Determine the (x, y) coordinate at the center of the cell enclosing the given text.  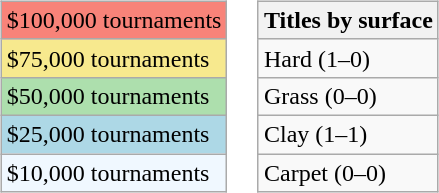
$75,000 tournaments (114, 58)
$10,000 tournaments (114, 173)
$50,000 tournaments (114, 96)
Clay (1–1) (348, 134)
$25,000 tournaments (114, 134)
Grass (0–0) (348, 96)
Carpet (0–0) (348, 173)
Hard (1–0) (348, 58)
$100,000 tournaments (114, 20)
Titles by surface (348, 20)
